Find where the given text appears and provide that cell's center as [X, Y] coordinate. 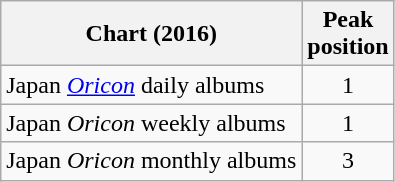
3 [348, 161]
Japan Oricon monthly albums [152, 161]
Japan Oricon daily albums [152, 85]
Peakposition [348, 34]
Japan Oricon weekly albums [152, 123]
Chart (2016) [152, 34]
